Capture the cell that displays the provided text and extract its (x, y) central coordinate. 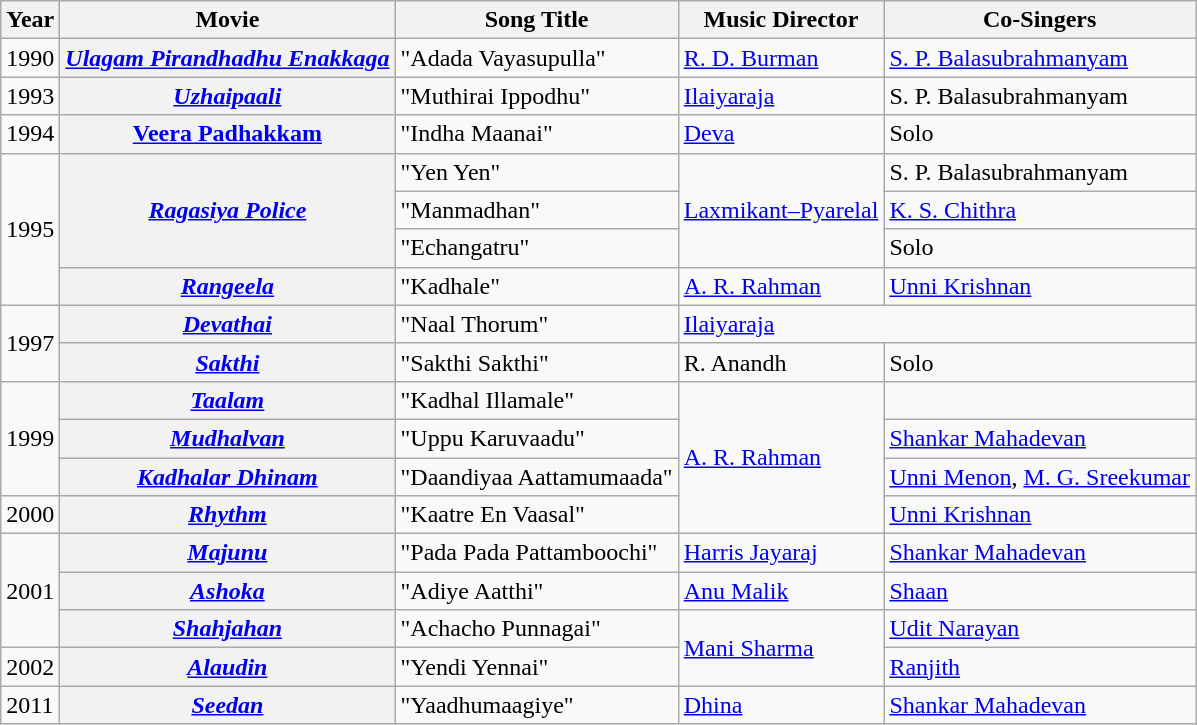
Co-Singers (1040, 20)
Harris Jayaraj (781, 553)
Mudhalvan (228, 438)
Song Title (536, 20)
Ranjith (1040, 667)
"Adada Vayasupulla" (536, 58)
Ulagam Pirandhadhu Enakkaga (228, 58)
"Echangatru" (536, 248)
"Yaadhumaagiye" (536, 705)
Uzhaipaali (228, 96)
Movie (228, 20)
Majunu (228, 553)
"Yendi Yennai" (536, 667)
Alaudin (228, 667)
"Adiye Aatthi" (536, 591)
Music Director (781, 20)
"Manmadhan" (536, 210)
2000 (30, 515)
1995 (30, 229)
1997 (30, 343)
"Kadhale" (536, 286)
Veera Padhakkam (228, 134)
Rangeela (228, 286)
Mani Sharma (781, 648)
Ashoka (228, 591)
Udit Narayan (1040, 629)
1993 (30, 96)
1990 (30, 58)
"Sakthi Sakthi" (536, 362)
"Uppu Karuvaadu" (536, 438)
Taalam (228, 400)
Deva (781, 134)
Kadhalar Dhinam (228, 477)
Sakthi (228, 362)
2011 (30, 705)
"Pada Pada Pattamboochi" (536, 553)
"Naal Thorum" (536, 324)
2002 (30, 667)
1999 (30, 438)
"Kaatre En Vaasal" (536, 515)
Anu Malik (781, 591)
2001 (30, 591)
R. D. Burman (781, 58)
"Indha Maanai" (536, 134)
Shahjahan (228, 629)
Laxmikant–Pyarelal (781, 210)
K. S. Chithra (1040, 210)
"Muthirai Ippodhu" (536, 96)
1994 (30, 134)
Ragasiya Police (228, 210)
"Daandiyaa Aattamumaada" (536, 477)
"Yen Yen" (536, 172)
Rhythm (228, 515)
Dhina (781, 705)
Shaan (1040, 591)
Year (30, 20)
R. Anandh (781, 362)
Unni Menon, M. G. Sreekumar (1040, 477)
"Achacho Punnagai" (536, 629)
Devathai (228, 324)
Seedan (228, 705)
"Kadhal Illamale" (536, 400)
